Identify which cell holds the provided text, then report its (x, y) central coordinate. 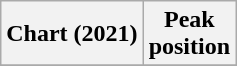
Chart (2021) (72, 34)
Peakposition (189, 34)
